Provide the [x, y] coordinate of the cell's center where the given text is located.  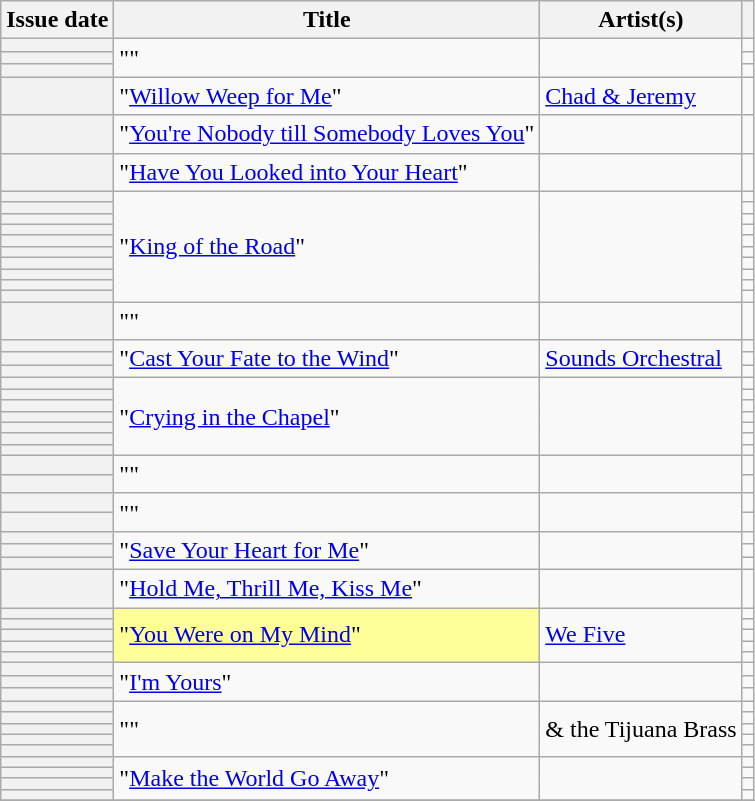
"Have You Looked into Your Heart" [327, 172]
& the Tijuana Brass [641, 728]
"Crying in the Chapel" [327, 416]
Chad & Jeremy [641, 96]
"You're Nobody till Somebody Loves You" [327, 134]
"King of the Road" [327, 246]
Artist(s) [641, 20]
We Five [641, 636]
"Willow Weep for Me" [327, 96]
"Cast Your Fate to the Wind" [327, 359]
"I'm Yours" [327, 682]
"Hold Me, Thrill Me, Kiss Me" [327, 588]
Sounds Orchestral [641, 359]
Issue date [58, 20]
Title [327, 20]
"Make the World Go Away" [327, 778]
"You Were on My Mind" [327, 636]
"Save Your Heart for Me" [327, 550]
